Search for the cell housing the specified text and yield its (x, y) center coordinate. 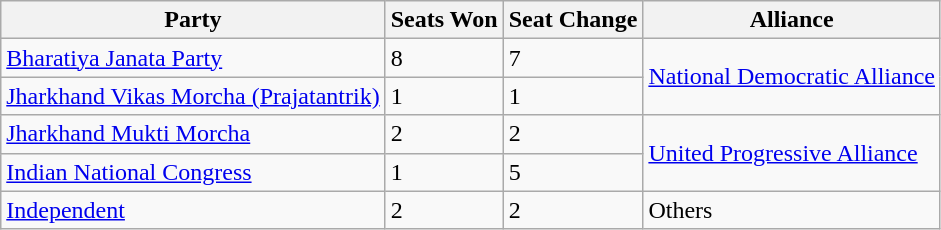
5 (573, 172)
Indian National Congress (193, 172)
Jharkhand Mukti Morcha (193, 134)
Party (193, 20)
Bharatiya Janata Party (193, 58)
7 (573, 58)
Jharkhand Vikas Morcha (Prajatantrik) (193, 96)
National Democratic Alliance (792, 77)
Others (792, 210)
United Progressive Alliance (792, 153)
Alliance (792, 20)
Independent (193, 210)
Seats Won (444, 20)
Seat Change (573, 20)
8 (444, 58)
